Scan for the cell matching the given text and deliver its [X, Y] coordinate at center. 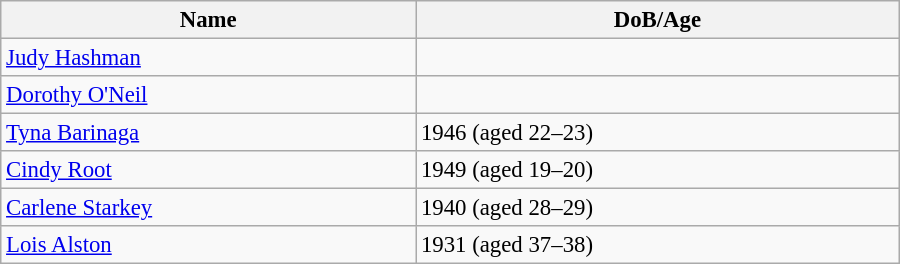
Dorothy O'Neil [208, 95]
1940 (aged 28–29) [658, 208]
Name [208, 20]
Tyna Barinaga [208, 133]
1931 (aged 37–38) [658, 245]
Lois Alston [208, 245]
1946 (aged 22–23) [658, 133]
Carlene Starkey [208, 208]
Judy Hashman [208, 58]
Cindy Root [208, 170]
DoB/Age [658, 20]
1949 (aged 19–20) [658, 170]
